Extract the (x, y) coordinate from the center of the cell holding the provided text.  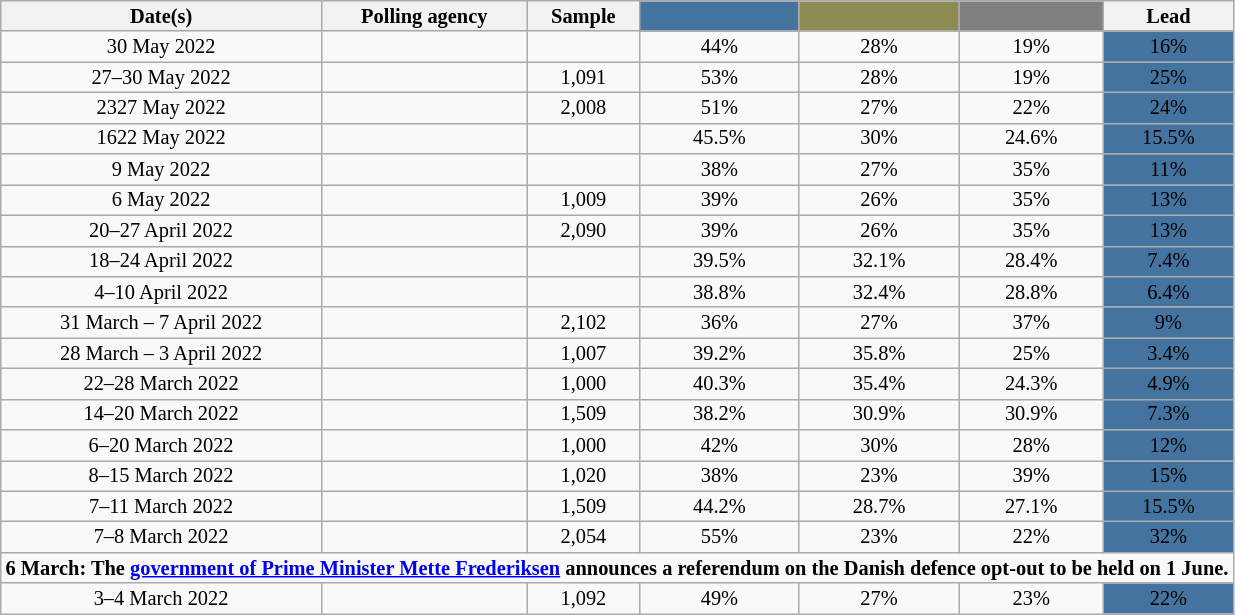
51% (720, 108)
7–8 March 2022 (162, 538)
2,102 (583, 322)
24.6% (1032, 138)
6.4% (1169, 292)
18–24 April 2022 (162, 262)
27.1% (1032, 506)
38.8% (720, 292)
Lead (1169, 16)
2327 May 2022 (162, 108)
11% (1169, 170)
49% (720, 598)
9 May 2022 (162, 170)
2,054 (583, 538)
38.2% (720, 414)
1,020 (583, 476)
9% (1169, 322)
27–30 May 2022 (162, 78)
30 May 2022 (162, 46)
6 March: The government of Prime Minister Mette Frederiksen announces a referendum on the Danish defence opt-out to be held on 1 June. (617, 568)
7–11 March 2022 (162, 506)
44.2% (720, 506)
Date(s) (162, 16)
24.3% (1032, 384)
35.8% (879, 354)
20–27 April 2022 (162, 230)
14–20 March 2022 (162, 414)
55% (720, 538)
35.4% (879, 384)
1,091 (583, 78)
40.3% (720, 384)
44% (720, 46)
28.7% (879, 506)
32.4% (879, 292)
4–10 April 2022 (162, 292)
28.8% (1032, 292)
8–15 March 2022 (162, 476)
16% (1169, 46)
6 May 2022 (162, 200)
12% (1169, 446)
31 March – 7 April 2022 (162, 322)
42% (720, 446)
1,092 (583, 598)
45.5% (720, 138)
Polling agency (424, 16)
7.4% (1169, 262)
28.4% (1032, 262)
32.1% (879, 262)
39.2% (720, 354)
Sample (583, 16)
3–4 March 2022 (162, 598)
3.4% (1169, 354)
1622 May 2022 (162, 138)
37% (1032, 322)
4.9% (1169, 384)
2,008 (583, 108)
7.3% (1169, 414)
28 March – 3 April 2022 (162, 354)
2,090 (583, 230)
6–20 March 2022 (162, 446)
22–28 March 2022 (162, 384)
32% (1169, 538)
1,009 (583, 200)
53% (720, 78)
39.5% (720, 262)
1,007 (583, 354)
15% (1169, 476)
24% (1169, 108)
36% (720, 322)
